Determine the [X, Y] coordinate at the center of the cell enclosing the given text.  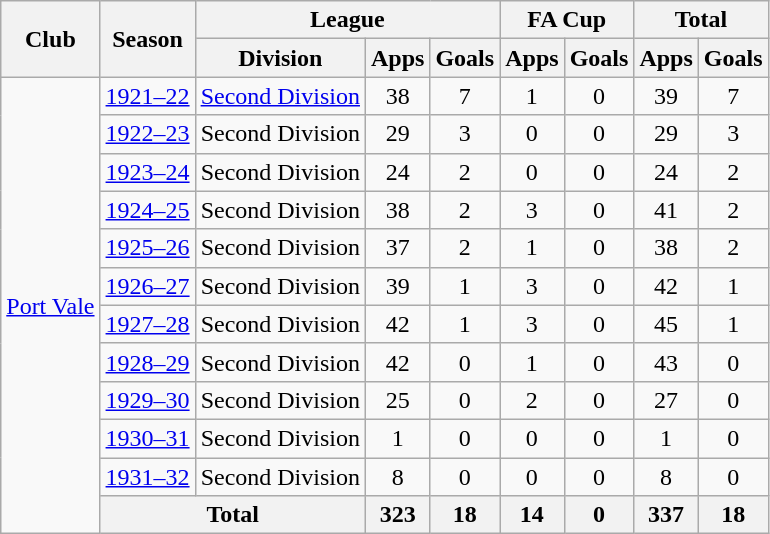
25 [397, 400]
323 [397, 515]
1929–30 [148, 400]
1921–22 [148, 96]
Season [148, 39]
337 [666, 515]
League [348, 20]
14 [532, 515]
1926–27 [148, 286]
41 [666, 210]
43 [666, 362]
Port Vale [50, 306]
37 [397, 248]
1924–25 [148, 210]
1931–32 [148, 477]
1930–31 [148, 438]
27 [666, 400]
1925–26 [148, 248]
Division [280, 58]
Club [50, 39]
1928–29 [148, 362]
45 [666, 324]
1923–24 [148, 172]
1927–28 [148, 324]
FA Cup [567, 20]
1922–23 [148, 134]
